Find where the given text appears and provide that cell's center as [x, y] coordinate. 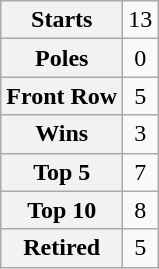
0 [140, 58]
Top 10 [62, 210]
Starts [62, 20]
13 [140, 20]
Wins [62, 134]
7 [140, 172]
Top 5 [62, 172]
Front Row [62, 96]
Retired [62, 248]
Poles [62, 58]
3 [140, 134]
8 [140, 210]
